Find where the given text appears and provide that cell's center as (x, y) coordinate. 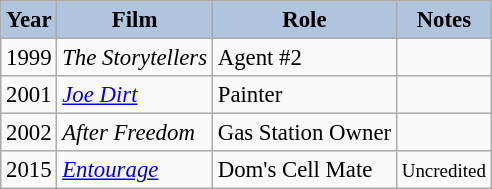
2002 (29, 133)
After Freedom (135, 133)
Notes (444, 20)
Agent #2 (304, 58)
Painter (304, 95)
2015 (29, 170)
Uncredited (444, 170)
Film (135, 20)
1999 (29, 58)
Gas Station Owner (304, 133)
2001 (29, 95)
The Storytellers (135, 58)
Year (29, 20)
Joe Dirt (135, 95)
Role (304, 20)
Dom's Cell Mate (304, 170)
Entourage (135, 170)
